Output the (x, y) coordinate of the center of the cell containing the given text.  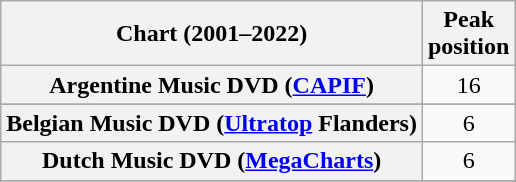
Peakposition (468, 34)
16 (468, 85)
Dutch Music DVD (MegaCharts) (212, 161)
Belgian Music DVD (Ultratop Flanders) (212, 123)
Argentine Music DVD (CAPIF) (212, 85)
Chart (2001–2022) (212, 34)
